For the text-containing cell, return its midpoint in (x, y) coordinate format. 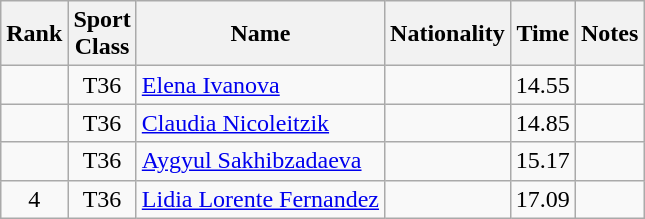
Notes (609, 34)
Name (260, 34)
Nationality (448, 34)
Elena Ivanova (260, 85)
15.17 (542, 161)
Rank (34, 34)
SportClass (102, 34)
14.85 (542, 123)
4 (34, 199)
17.09 (542, 199)
Time (542, 34)
Lidia Lorente Fernandez (260, 199)
Aygyul Sakhibzadaeva (260, 161)
14.55 (542, 85)
Claudia Nicoleitzik (260, 123)
